Identify which cell holds the provided text, then report its [x, y] central coordinate. 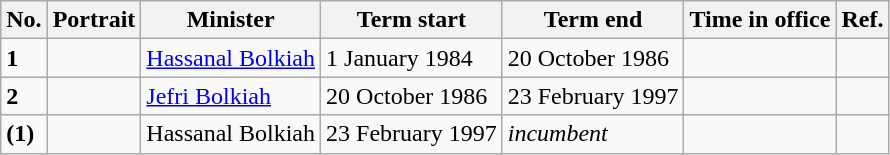
Portrait [94, 20]
Jefri Bolkiah [231, 96]
(1) [24, 134]
1 January 1984 [412, 58]
incumbent [593, 134]
Term start [412, 20]
No. [24, 20]
Time in office [760, 20]
Term end [593, 20]
Ref. [862, 20]
Minister [231, 20]
2 [24, 96]
1 [24, 58]
